Scan for the cell matching the given text and deliver its (X, Y) coordinate at center. 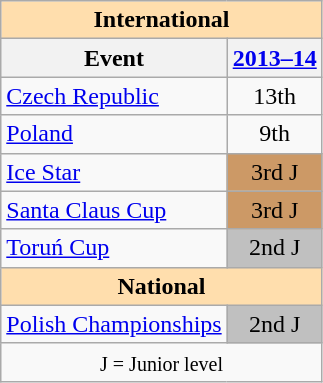
Ice Star (114, 172)
National (162, 286)
13th (274, 96)
Event (114, 58)
9th (274, 134)
J = Junior level (162, 362)
Santa Claus Cup (114, 210)
Poland (114, 134)
Czech Republic (114, 96)
Polish Championships (114, 324)
2013–14 (274, 58)
International (162, 20)
Toruń Cup (114, 248)
